Pinpoint the cell where the given text exists, returning its (x, y) midpoint coordinate. 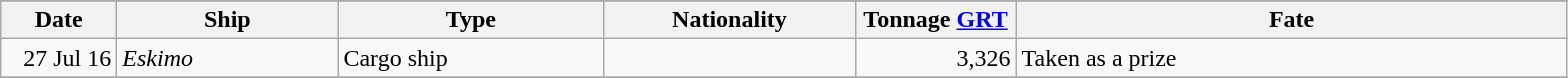
Cargo ship (471, 58)
27 Jul 16 (59, 58)
Nationality (730, 20)
Taken as a prize (1292, 58)
Type (471, 20)
Ship (228, 20)
Fate (1292, 20)
Date (59, 20)
Eskimo (228, 58)
3,326 (936, 58)
Tonnage GRT (936, 20)
